Find where the given text appears and provide that cell's center as (x, y) coordinate. 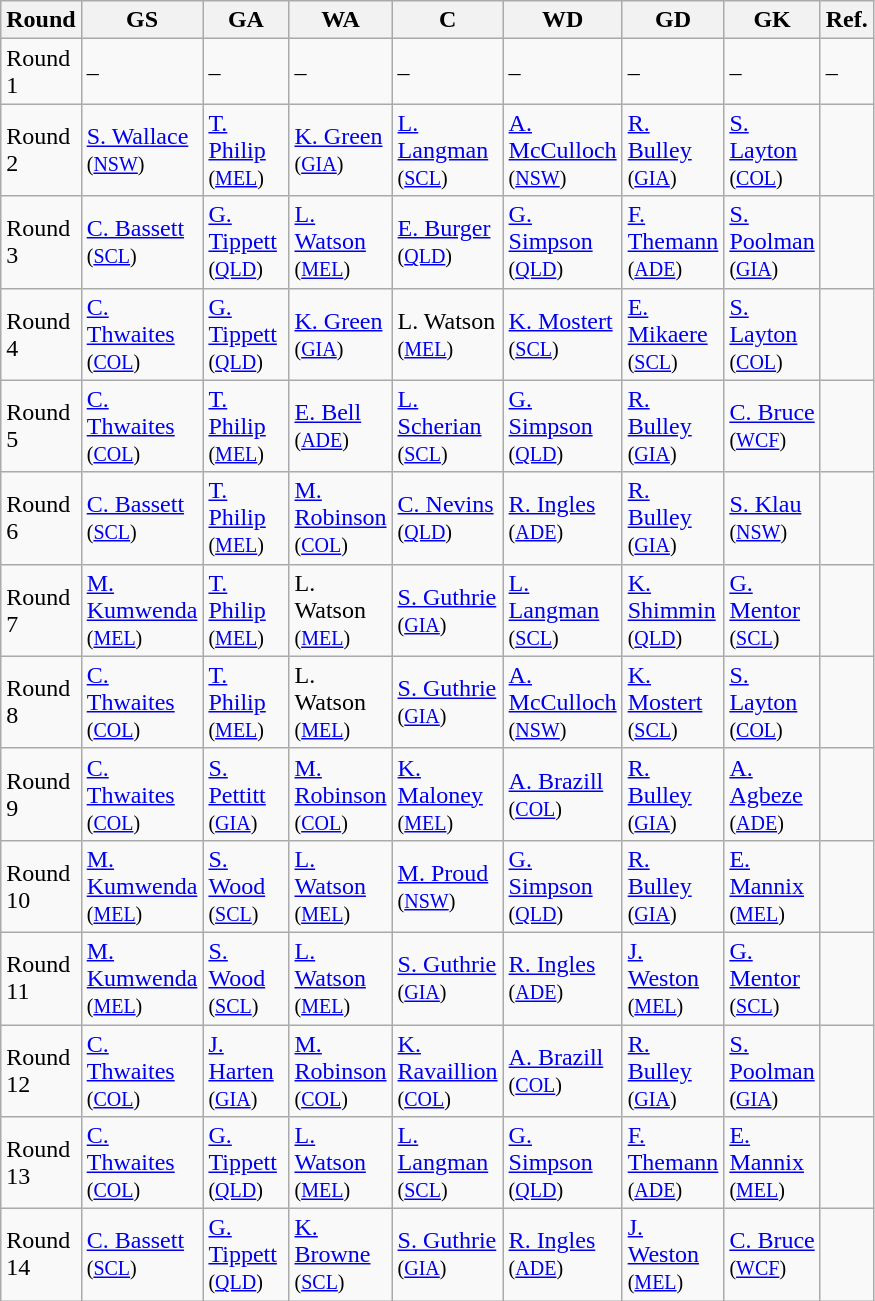
S. Klau (NSW) (772, 518)
Round 5 (41, 426)
Round 6 (41, 518)
GS (142, 20)
K. Ravaillion (COL) (448, 1070)
Round 4 (41, 334)
Round (41, 20)
Ref. (846, 20)
E. Mikaere (SCL) (673, 334)
C. Nevins (QLD) (448, 518)
Round 3 (41, 242)
L. Scherian (SCL) (448, 426)
Round 2 (41, 150)
E. Bell (ADE) (340, 426)
Round 1 (41, 72)
E. Burger (QLD) (448, 242)
C (448, 20)
K. Shimmin (QLD) (673, 610)
M. Proud (NSW) (448, 886)
Round 14 (41, 1255)
Round 13 (41, 1163)
S. Pettitt (GIA) (246, 794)
WD (562, 20)
WA (340, 20)
GK (772, 20)
K. Maloney (MEL) (448, 794)
Round 8 (41, 702)
J. Harten (GIA) (246, 1070)
S. Wallace (NSW) (142, 150)
K. Browne (SCL) (340, 1255)
Round 11 (41, 978)
GD (673, 20)
Round 9 (41, 794)
Round 7 (41, 610)
GA (246, 20)
Round 12 (41, 1070)
Round 10 (41, 886)
A. Agbeze (ADE) (772, 794)
